Identify which cell holds the provided text, then report its [x, y] central coordinate. 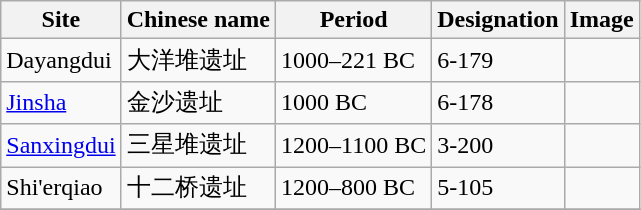
Period [354, 20]
1000 BC [354, 102]
1200–800 BC [354, 188]
6-179 [498, 60]
十二桥遗址 [198, 188]
1000–221 BC [354, 60]
Sanxingdui [61, 146]
1200–1100 BC [354, 146]
三星堆遗址 [198, 146]
Image [602, 20]
Chinese name [198, 20]
Designation [498, 20]
金沙遗址 [198, 102]
6-178 [498, 102]
Site [61, 20]
Dayangdui [61, 60]
5-105 [498, 188]
大洋堆遗址 [198, 60]
Shi'erqiao [61, 188]
3-200 [498, 146]
Jinsha [61, 102]
